Return the (x, y) coordinate for the center point of the cell that contains the specified text.  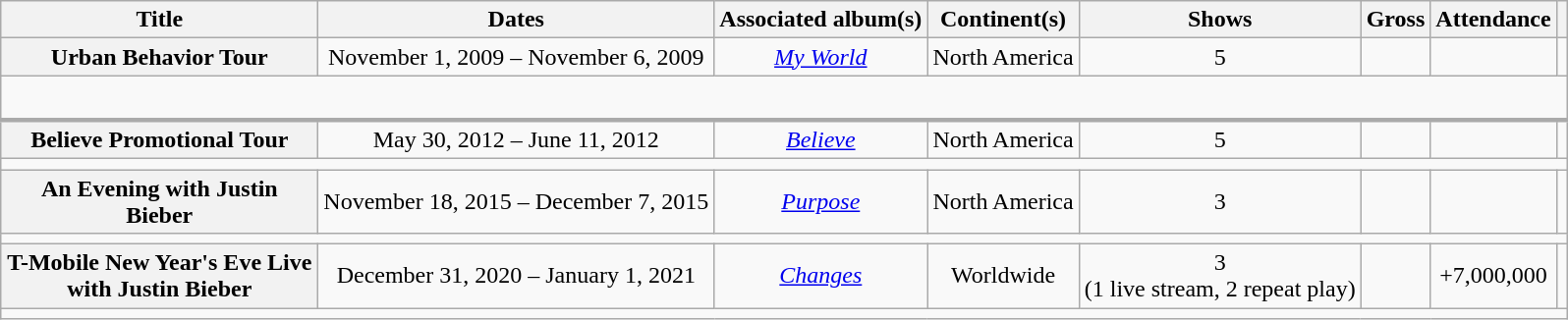
3 (1220, 200)
Purpose (821, 200)
November 1, 2009 – November 6, 2009 (517, 57)
Continent(s) (1003, 20)
Worldwide (1003, 277)
December 31, 2020 – January 1, 2021 (517, 277)
Title (159, 20)
Attendance (1493, 20)
November 18, 2015 – December 7, 2015 (517, 200)
Associated album(s) (821, 20)
Shows (1220, 20)
Urban Behavior Tour (159, 57)
T-Mobile New Year's Eve Live with Justin Bieber (159, 277)
Changes (821, 277)
May 30, 2012 – June 11, 2012 (517, 139)
Gross (1395, 20)
Believe Promotional Tour (159, 139)
+7,000,000 (1493, 277)
Believe (821, 139)
Dates (517, 20)
3(1 live stream, 2 repeat play) (1220, 277)
My World (821, 57)
An Evening with Justin Bieber (159, 200)
